From the cell containing the given text, extract its center point as (X, Y) coordinate. 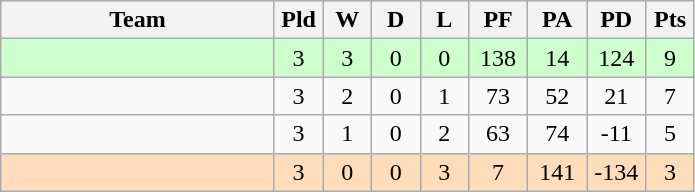
Pts (670, 20)
L (444, 20)
21 (616, 96)
73 (498, 96)
PA (558, 20)
74 (558, 134)
141 (558, 172)
9 (670, 58)
-134 (616, 172)
5 (670, 134)
-11 (616, 134)
W (348, 20)
D (396, 20)
63 (498, 134)
Team (138, 20)
PF (498, 20)
Pld (298, 20)
52 (558, 96)
138 (498, 58)
14 (558, 58)
124 (616, 58)
PD (616, 20)
